Provide the [X, Y] coordinate of the cell's center where the given text is located.  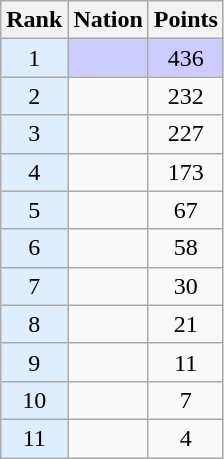
8 [34, 324]
9 [34, 362]
58 [186, 248]
2 [34, 96]
3 [34, 134]
10 [34, 400]
21 [186, 324]
5 [34, 210]
173 [186, 172]
Points [186, 20]
436 [186, 58]
232 [186, 96]
227 [186, 134]
Rank [34, 20]
30 [186, 286]
1 [34, 58]
67 [186, 210]
6 [34, 248]
Nation [108, 20]
